Detect which cell encompasses the target text, then output its (X, Y) center coordinate. 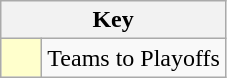
Teams to Playoffs (134, 58)
Key (114, 20)
